Provide the (x, y) coordinate of the cell's center where the given text is located.  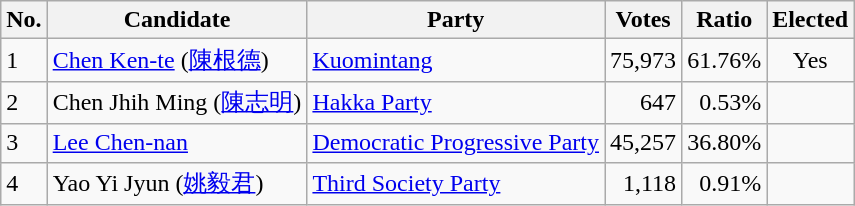
647 (644, 102)
Hakka Party (456, 102)
Kuomintang (456, 60)
2 (24, 102)
Candidate (177, 20)
4 (24, 184)
1,118 (644, 184)
Lee Chen-nan (177, 143)
0.91% (724, 184)
0.53% (724, 102)
Yao Yi Jyun (姚毅君) (177, 184)
Chen Jhih Ming (陳志明) (177, 102)
Votes (644, 20)
Democratic Progressive Party (456, 143)
45,257 (644, 143)
1 (24, 60)
36.80% (724, 143)
3 (24, 143)
61.76% (724, 60)
Yes (810, 60)
Ratio (724, 20)
Party (456, 20)
75,973 (644, 60)
Elected (810, 20)
No. (24, 20)
Third Society Party (456, 184)
Chen Ken-te (陳根德) (177, 60)
